Return (X, Y) of the center of cell containing provided text 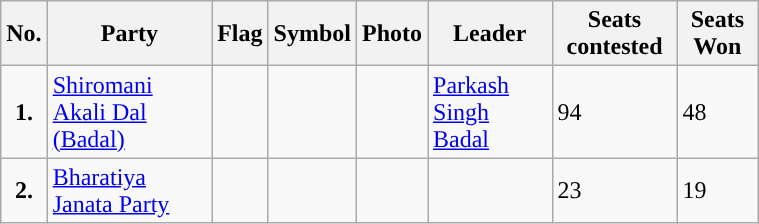
1. (24, 112)
Symbol (312, 34)
2. (24, 190)
No. (24, 34)
19 (718, 190)
Parkash Singh Badal (490, 112)
Party (129, 34)
Shiromani Akali Dal (Badal) (129, 112)
94 (614, 112)
Photo (392, 34)
Seats contested (614, 34)
Seats Won (718, 34)
23 (614, 190)
48 (718, 112)
Flag (240, 34)
Leader (490, 34)
Bharatiya Janata Party (129, 190)
